Return the (X, Y) coordinate for the center point of the cell that contains the specified text.  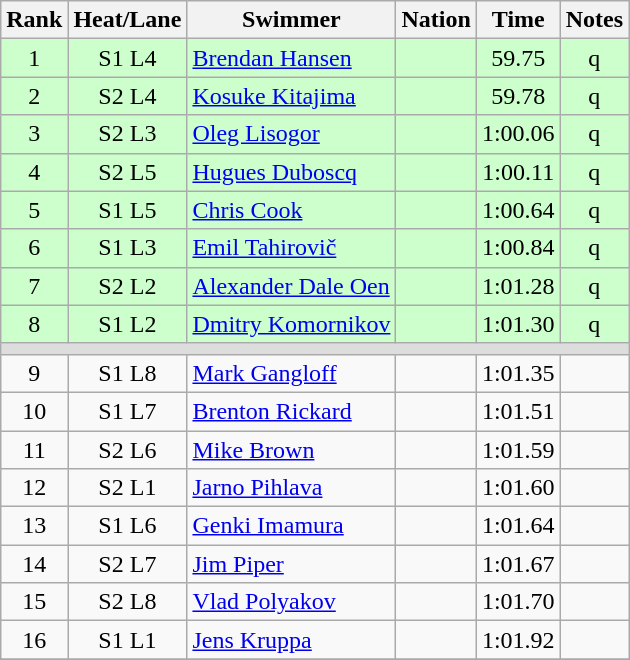
S2 L7 (128, 564)
10 (34, 411)
1 (34, 58)
Dmitry Komornikov (292, 324)
Genki Imamura (292, 526)
1:01.70 (518, 602)
Notes (594, 20)
Jens Kruppa (292, 640)
Rank (34, 20)
1:01.59 (518, 449)
Hugues Duboscq (292, 172)
S1 L7 (128, 411)
Brenton Rickard (292, 411)
Vlad Polyakov (292, 602)
S2 L3 (128, 134)
S1 L5 (128, 210)
7 (34, 286)
1:01.35 (518, 373)
1:01.60 (518, 488)
S2 L2 (128, 286)
1:01.51 (518, 411)
Oleg Lisogor (292, 134)
S1 L1 (128, 640)
Emil Tahirovič (292, 248)
1:01.92 (518, 640)
Jim Piper (292, 564)
Heat/Lane (128, 20)
Nation (436, 20)
11 (34, 449)
16 (34, 640)
5 (34, 210)
9 (34, 373)
Mike Brown (292, 449)
S2 L4 (128, 96)
Alexander Dale Oen (292, 286)
Time (518, 20)
6 (34, 248)
1:01.28 (518, 286)
1:01.30 (518, 324)
Brendan Hansen (292, 58)
Jarno Pihlava (292, 488)
S1 L6 (128, 526)
1:00.64 (518, 210)
1:00.06 (518, 134)
59.75 (518, 58)
1:00.11 (518, 172)
13 (34, 526)
1:00.84 (518, 248)
S2 L8 (128, 602)
59.78 (518, 96)
S1 L8 (128, 373)
S1 L3 (128, 248)
2 (34, 96)
Kosuke Kitajima (292, 96)
S2 L1 (128, 488)
Swimmer (292, 20)
4 (34, 172)
S2 L5 (128, 172)
S1 L2 (128, 324)
12 (34, 488)
Chris Cook (292, 210)
8 (34, 324)
14 (34, 564)
15 (34, 602)
S1 L4 (128, 58)
1:01.64 (518, 526)
S2 L6 (128, 449)
Mark Gangloff (292, 373)
3 (34, 134)
1:01.67 (518, 564)
